Provide the (x, y) coordinate of the cell's center where the given text is located.  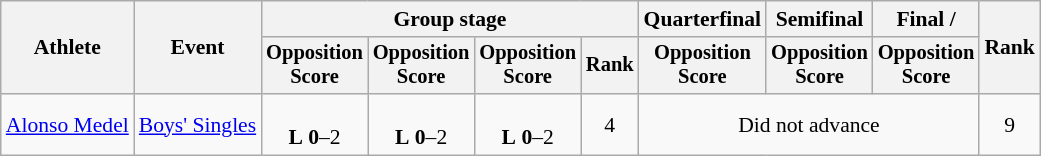
4 (610, 124)
Athlete (68, 48)
9 (1010, 124)
Alonso Medel (68, 124)
Quarterfinal (703, 19)
Semifinal (820, 19)
Event (198, 48)
Final / (926, 19)
Did not advance (810, 124)
Group stage (450, 19)
Boys' Singles (198, 124)
